Return the [x, y] coordinate for the center point of the cell that contains the specified text.  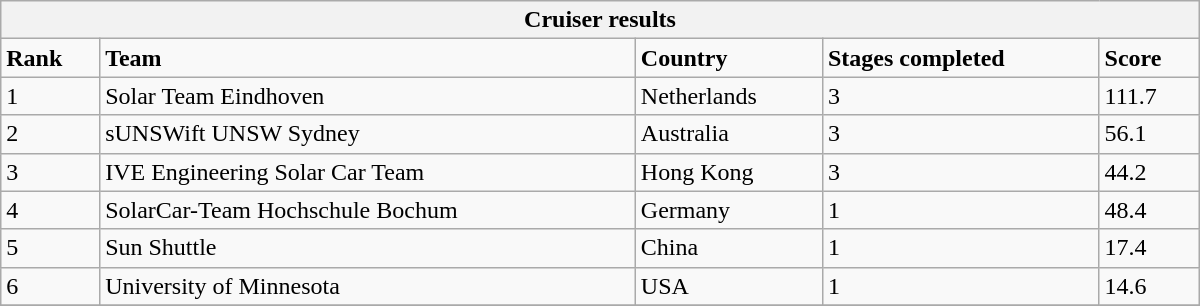
6 [50, 286]
56.1 [1149, 134]
SolarCar-Team Hochschule Bochum [368, 210]
Hong Kong [728, 172]
Stages completed [960, 58]
Solar Team Eindhoven [368, 96]
48.4 [1149, 210]
Netherlands [728, 96]
Cruiser results [600, 20]
Score [1149, 58]
2 [50, 134]
Sun Shuttle [368, 248]
4 [50, 210]
44.2 [1149, 172]
University of Minnesota [368, 286]
Rank [50, 58]
IVE Engineering Solar Car Team [368, 172]
sUNSWift UNSW Sydney [368, 134]
USA [728, 286]
Germany [728, 210]
Team [368, 58]
17.4 [1149, 248]
China [728, 248]
Australia [728, 134]
14.6 [1149, 286]
5 [50, 248]
Country [728, 58]
111.7 [1149, 96]
